Extract the [x, y] coordinate from the center of the cell holding the provided text.  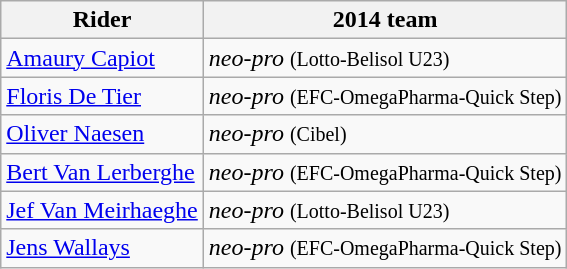
Floris De Tier [102, 96]
neo-pro (Cibel) [385, 134]
Jef Van Meirhaeghe [102, 210]
Rider [102, 20]
Jens Wallays [102, 248]
Bert Van Lerberghe [102, 172]
2014 team [385, 20]
Amaury Capiot [102, 58]
Oliver Naesen [102, 134]
